Scan for the cell matching the given text and deliver its (X, Y) coordinate at center. 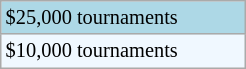
$25,000 tournaments (124, 17)
$10,000 tournaments (124, 51)
